Pinpoint the cell where the given text exists, returning its [X, Y] midpoint coordinate. 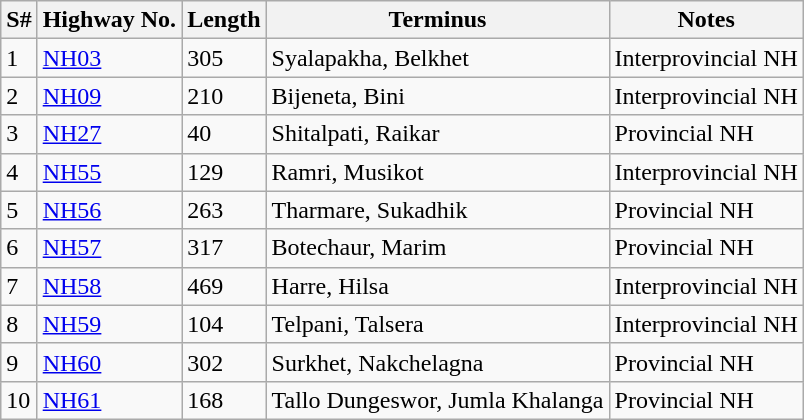
Surkhet, Nakchelagna [438, 362]
305 [224, 58]
Highway No. [109, 20]
NH03 [109, 58]
Notes [706, 20]
Bijeneta, Bini [438, 96]
NH59 [109, 324]
5 [19, 210]
Harre, Hilsa [438, 286]
210 [224, 96]
302 [224, 362]
Length [224, 20]
3 [19, 134]
NH09 [109, 96]
2 [19, 96]
469 [224, 286]
129 [224, 172]
NH55 [109, 172]
NH61 [109, 400]
NH60 [109, 362]
168 [224, 400]
Shitalpati, Raikar [438, 134]
263 [224, 210]
NH58 [109, 286]
4 [19, 172]
7 [19, 286]
Terminus [438, 20]
Tharmare, Sukadhik [438, 210]
Syalapakha, Belkhet [438, 58]
Tallo Dungeswor, Jumla Khalanga [438, 400]
8 [19, 324]
40 [224, 134]
9 [19, 362]
Telpani, Talsera [438, 324]
1 [19, 58]
6 [19, 248]
NH56 [109, 210]
10 [19, 400]
Botechaur, Marim [438, 248]
NH57 [109, 248]
104 [224, 324]
S# [19, 20]
Ramri, Musikot [438, 172]
317 [224, 248]
NH27 [109, 134]
